Detect which cell encompasses the target text, then output its [x, y] center coordinate. 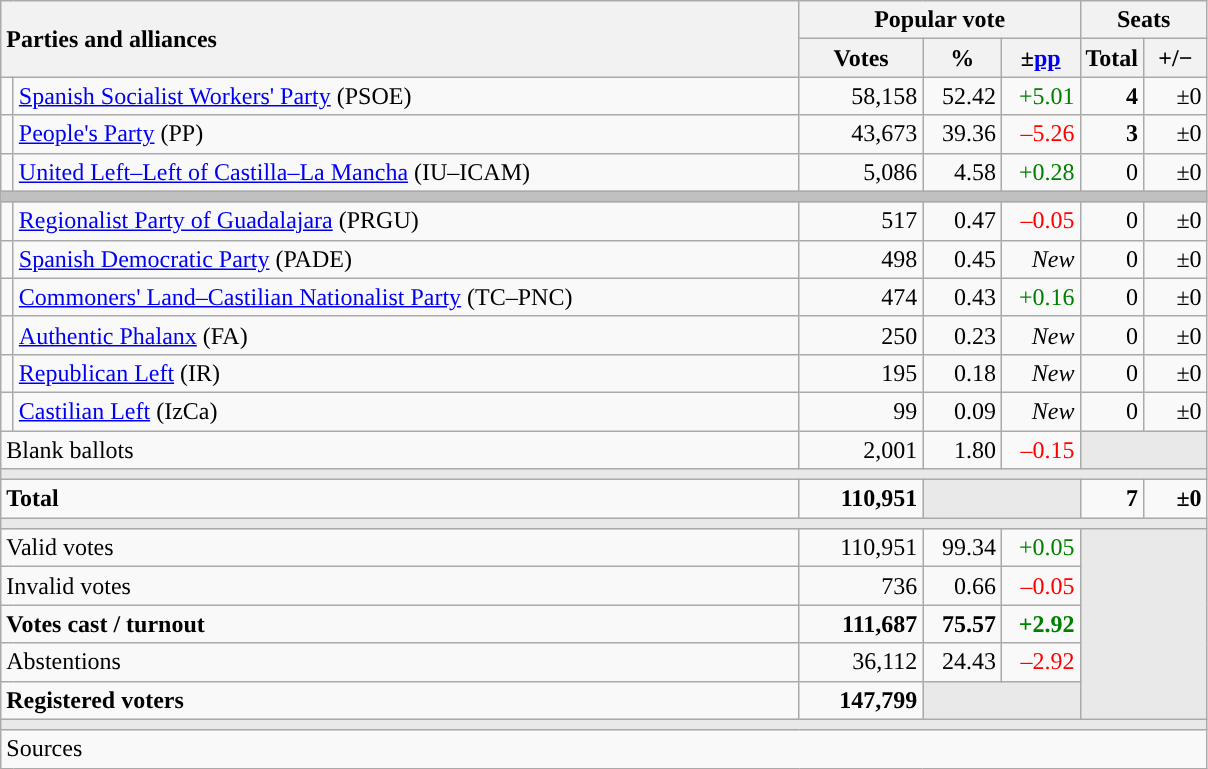
+0.16 [1040, 297]
United Left–Left of Castilla–La Mancha (IU–ICAM) [406, 172]
0.09 [962, 411]
4.58 [962, 172]
0.47 [962, 221]
+0.05 [1040, 548]
0.66 [962, 586]
Abstentions [400, 662]
4 [1112, 96]
52.42 [962, 96]
Seats [1144, 20]
+0.28 [1040, 172]
Votes cast / turnout [400, 624]
111,687 [861, 624]
0.45 [962, 259]
736 [861, 586]
1.80 [962, 449]
0.23 [962, 335]
0.43 [962, 297]
–5.26 [1040, 134]
Sources [604, 749]
Registered voters [400, 700]
36,112 [861, 662]
Republican Left (IR) [406, 373]
+/− [1176, 58]
Popular vote [940, 20]
Authentic Phalanx (FA) [406, 335]
Castilian Left (IzCa) [406, 411]
43,673 [861, 134]
24.43 [962, 662]
5,086 [861, 172]
0.18 [962, 373]
517 [861, 221]
Spanish Socialist Workers' Party (PSOE) [406, 96]
474 [861, 297]
Votes [861, 58]
Blank ballots [400, 449]
% [962, 58]
99 [861, 411]
±pp [1040, 58]
498 [861, 259]
Spanish Democratic Party (PADE) [406, 259]
Invalid votes [400, 586]
99.34 [962, 548]
147,799 [861, 700]
39.36 [962, 134]
Commoners' Land–Castilian Nationalist Party (TC–PNC) [406, 297]
+2.92 [1040, 624]
Valid votes [400, 548]
Parties and alliances [400, 39]
3 [1112, 134]
+5.01 [1040, 96]
250 [861, 335]
People's Party (PP) [406, 134]
Regionalist Party of Guadalajara (PRGU) [406, 221]
–0.15 [1040, 449]
2,001 [861, 449]
75.57 [962, 624]
195 [861, 373]
7 [1112, 499]
58,158 [861, 96]
–2.92 [1040, 662]
